Provide the [X, Y] coordinate of the cell's center where the given text is located.  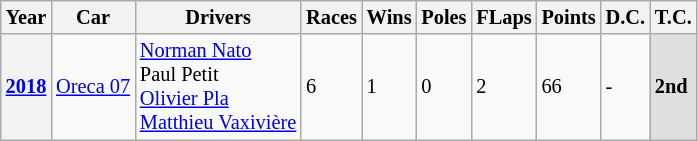
Year [26, 17]
6 [332, 87]
Wins [390, 17]
Races [332, 17]
Oreca 07 [93, 87]
Drivers [218, 17]
Car [93, 17]
D.C. [626, 17]
Points [569, 17]
T.C. [674, 17]
Poles [444, 17]
FLaps [504, 17]
0 [444, 87]
2018 [26, 87]
66 [569, 87]
Norman Nato Paul Petit Olivier Pla Matthieu Vaxivière [218, 87]
2 [504, 87]
1 [390, 87]
2nd [674, 87]
- [626, 87]
